Locate the cell with the specified text and output its (X, Y) center coordinate. 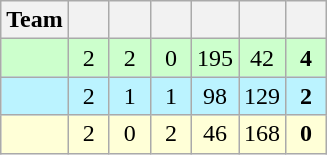
42 (262, 58)
195 (214, 58)
98 (214, 96)
Team (35, 20)
46 (214, 134)
4 (306, 58)
168 (262, 134)
129 (262, 96)
